Find where the given text appears and provide that cell's center as (x, y) coordinate. 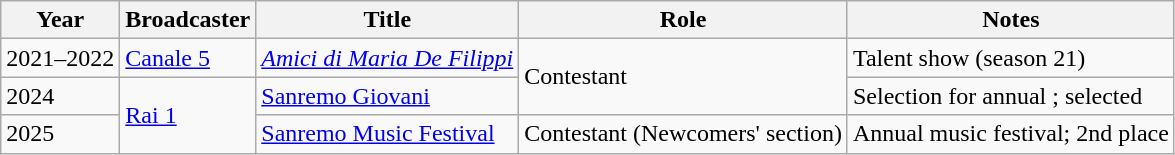
Contestant (Newcomers' section) (684, 134)
Contestant (684, 77)
Notes (1010, 20)
Year (60, 20)
Annual music festival; 2nd place (1010, 134)
2021–2022 (60, 58)
Role (684, 20)
Rai 1 (188, 115)
2024 (60, 96)
Amici di Maria De Filippi (388, 58)
Talent show (season 21) (1010, 58)
Broadcaster (188, 20)
Title (388, 20)
Sanremo Giovani (388, 96)
Canale 5 (188, 58)
Selection for annual ; selected (1010, 96)
Sanremo Music Festival (388, 134)
2025 (60, 134)
